From the cell containing the given text, extract its center point as (X, Y) coordinate. 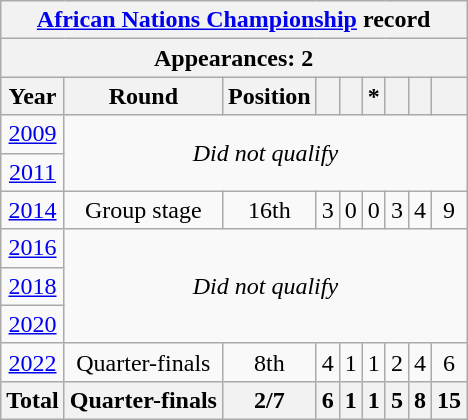
9 (450, 210)
2022 (33, 362)
Group stage (143, 210)
2020 (33, 324)
2 (396, 362)
Year (33, 96)
5 (396, 400)
15 (450, 400)
2011 (33, 172)
2014 (33, 210)
Position (269, 96)
Round (143, 96)
2/7 (269, 400)
Appearances: 2 (234, 58)
African Nations Championship record (234, 20)
2018 (33, 286)
8 (420, 400)
2009 (33, 134)
* (374, 96)
2016 (33, 248)
16th (269, 210)
8th (269, 362)
Total (33, 400)
